From the cell containing the given text, extract its center point as (x, y) coordinate. 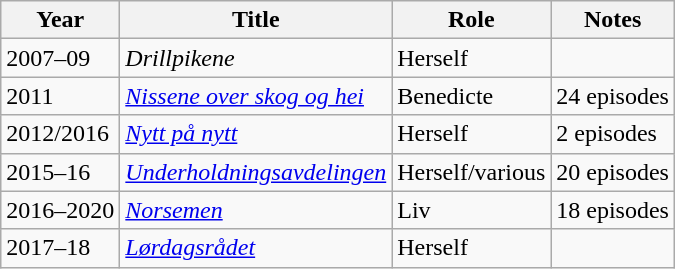
Norsemen (256, 210)
2017–18 (60, 248)
2007–09 (60, 58)
Underholdningsavdelingen (256, 172)
Benedicte (472, 96)
Lørdagsrådet (256, 248)
2012/2016 (60, 134)
Herself/various (472, 172)
20 episodes (613, 172)
18 episodes (613, 210)
Notes (613, 20)
Role (472, 20)
2016–2020 (60, 210)
Title (256, 20)
2 episodes (613, 134)
Nytt på nytt (256, 134)
Nissene over skog og hei (256, 96)
Drillpikene (256, 58)
24 episodes (613, 96)
Year (60, 20)
2015–16 (60, 172)
2011 (60, 96)
Liv (472, 210)
